Detect which cell encompasses the target text, then output its [x, y] center coordinate. 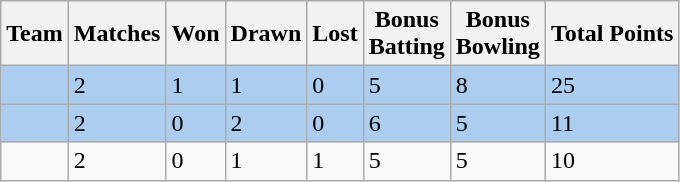
Team [35, 34]
BonusBatting [406, 34]
8 [498, 85]
6 [406, 123]
10 [612, 161]
BonusBowling [498, 34]
Lost [335, 34]
Total Points [612, 34]
Matches [117, 34]
Won [196, 34]
25 [612, 85]
Drawn [266, 34]
11 [612, 123]
